For the text-containing cell, return its midpoint in (X, Y) coordinate format. 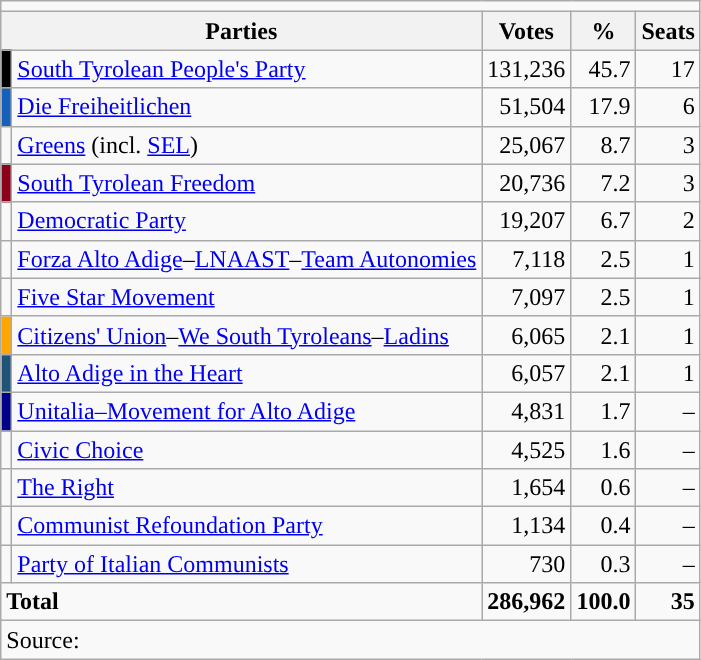
Total (242, 602)
Die Freiheitlichen (247, 107)
45.7 (604, 69)
19,207 (526, 221)
Democratic Party (247, 221)
4,831 (526, 411)
7,118 (526, 259)
286,962 (526, 602)
Forza Alto Adige–LNAAST–Team Autonomies (247, 259)
131,236 (526, 69)
0.3 (604, 564)
Party of Italian Communists (247, 564)
730 (526, 564)
6,065 (526, 335)
100.0 (604, 602)
25,067 (526, 145)
51,504 (526, 107)
% (604, 31)
1.7 (604, 411)
South Tyrolean People's Party (247, 69)
Votes (526, 31)
Parties (242, 31)
Greens (incl. SEL) (247, 145)
17.9 (604, 107)
8.7 (604, 145)
Source: (351, 640)
0.4 (604, 526)
7.2 (604, 183)
7,097 (526, 297)
Unitalia–Movement for Alto Adige (247, 411)
0.6 (604, 488)
17 (668, 69)
6 (668, 107)
6.7 (604, 221)
2 (668, 221)
Civic Choice (247, 449)
1,654 (526, 488)
35 (668, 602)
Seats (668, 31)
1.6 (604, 449)
The Right (247, 488)
4,525 (526, 449)
Alto Adige in the Heart (247, 373)
Five Star Movement (247, 297)
20,736 (526, 183)
6,057 (526, 373)
Communist Refoundation Party (247, 526)
South Tyrolean Freedom (247, 183)
Citizens' Union–We South Tyroleans–Ladins (247, 335)
1,134 (526, 526)
